Search for the cell housing the specified text and yield its [x, y] center coordinate. 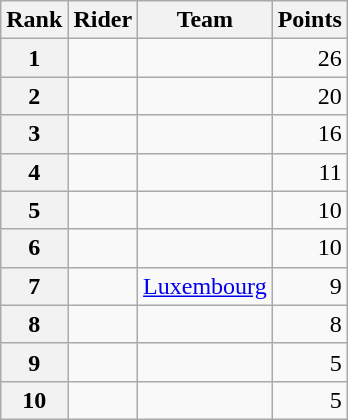
16 [310, 134]
6 [34, 248]
3 [34, 134]
Rider [103, 20]
Team [206, 20]
Points [310, 20]
4 [34, 172]
11 [310, 172]
26 [310, 58]
Luxembourg [206, 286]
7 [34, 286]
20 [310, 96]
1 [34, 58]
2 [34, 96]
Rank [34, 20]
